Find where the given text appears and provide that cell's center as (X, Y) coordinate. 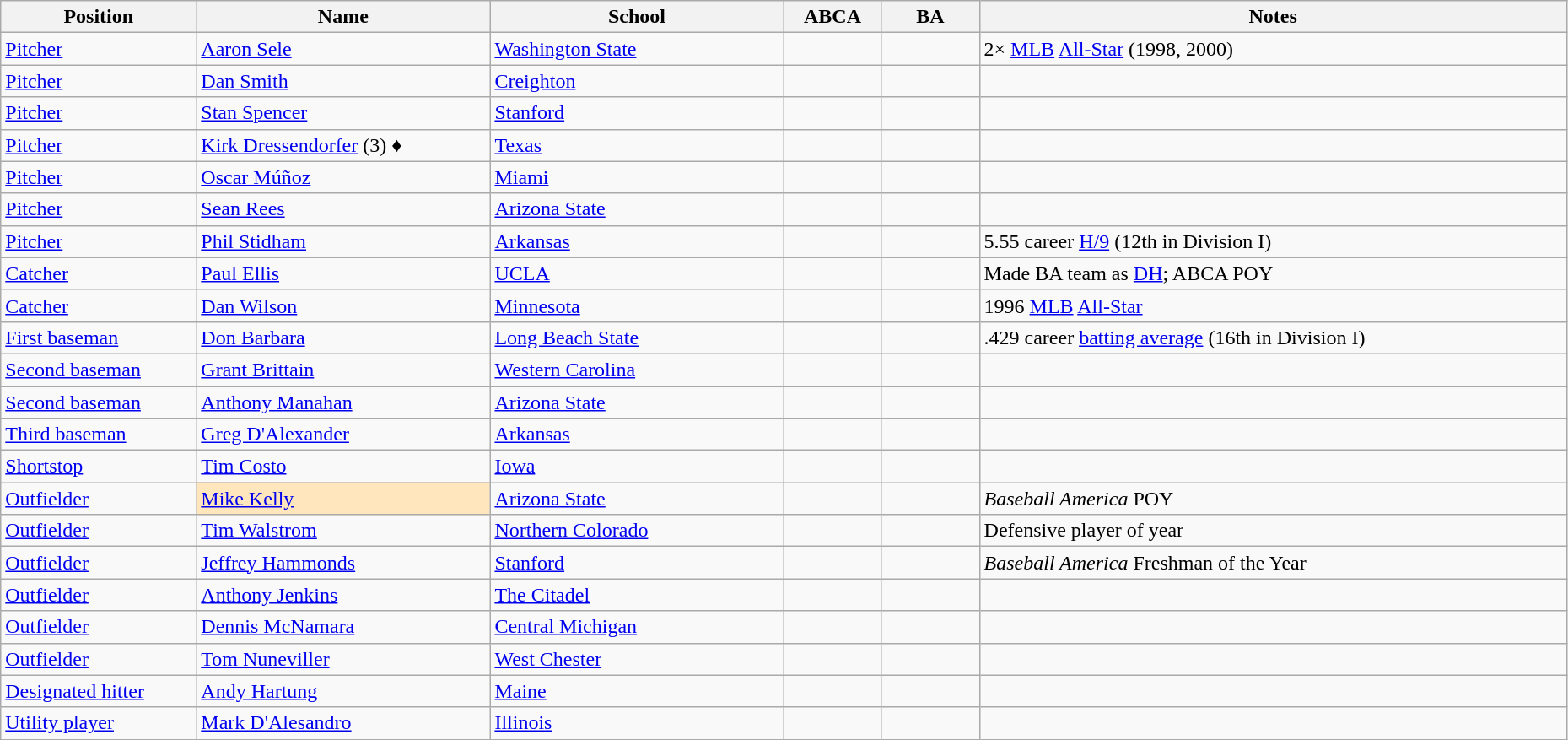
Greg D'Alexander (343, 435)
Miami (637, 177)
.429 career batting average (16th in Division I) (1273, 338)
Notes (1273, 17)
Illinois (637, 723)
Stan Spencer (343, 113)
Baseball America POY (1273, 499)
Defensive player of year (1273, 531)
BA (930, 17)
Sean Rees (343, 209)
Dan Wilson (343, 305)
Jeffrey Hammonds (343, 563)
Oscar Múñoz (343, 177)
Made BA team as DH; ABCA POY (1273, 273)
Paul Ellis (343, 273)
Minnesota (637, 305)
Northern Colorado (637, 531)
Position (99, 17)
Western Carolina (637, 370)
Utility player (99, 723)
Phil Stidham (343, 241)
Designated hitter (99, 691)
First baseman (99, 338)
5.55 career H/9 (12th in Division I) (1273, 241)
Anthony Jenkins (343, 595)
Iowa (637, 467)
Anthony Manahan (343, 402)
Shortstop (99, 467)
Washington State (637, 49)
Mike Kelly (343, 499)
Dennis McNamara (343, 627)
Dan Smith (343, 81)
Kirk Dressendorfer (3) ♦ (343, 145)
Long Beach State (637, 338)
Central Michigan (637, 627)
Mark D'Alesandro (343, 723)
Maine (637, 691)
Baseball America Freshman of the Year (1273, 563)
Third baseman (99, 435)
Don Barbara (343, 338)
Creighton (637, 81)
Tim Walstrom (343, 531)
Tom Nuneviller (343, 659)
1996 MLB All-Star (1273, 305)
UCLA (637, 273)
The Citadel (637, 595)
Aaron Sele (343, 49)
West Chester (637, 659)
Texas (637, 145)
2× MLB All-Star (1998, 2000) (1273, 49)
Tim Costo (343, 467)
Name (343, 17)
ABCA (832, 17)
Andy Hartung (343, 691)
Grant Brittain (343, 370)
School (637, 17)
